For the text-containing cell, return its midpoint in [X, Y] coordinate format. 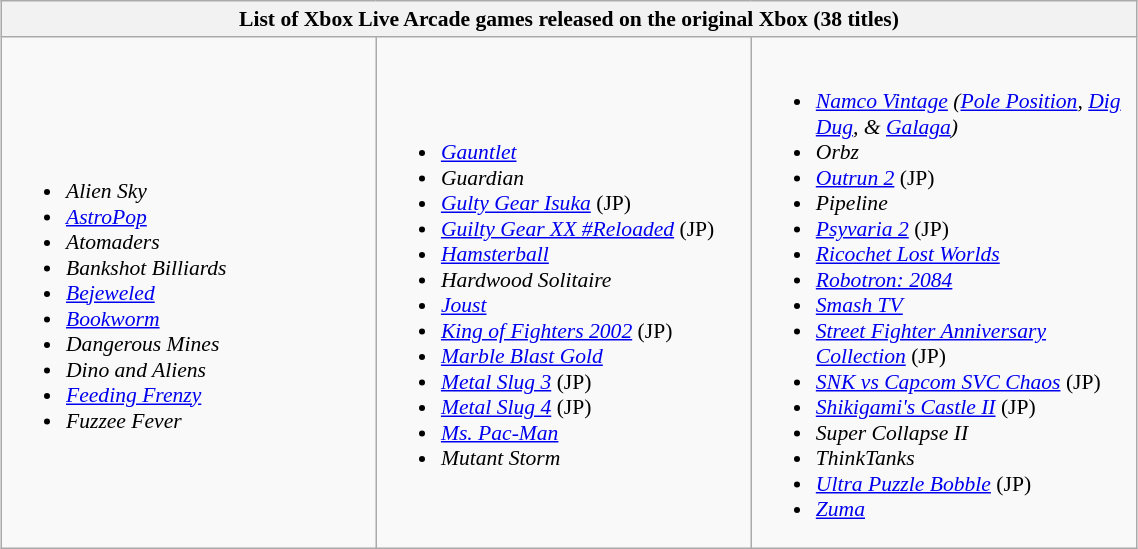
Alien SkyAstroPopAtomadersBankshot BilliardsBejeweledBookwormDangerous MinesDino and AliensFeeding FrenzyFuzzee Fever [188, 292]
List of Xbox Live Arcade games released on the original Xbox (38 titles) [569, 19]
